Output the (x, y) coordinate of the center of the cell containing the given text.  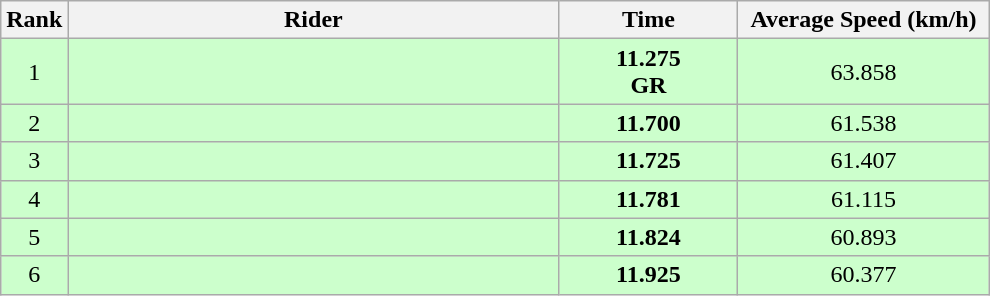
11.275GR (648, 72)
61.538 (864, 123)
11.781 (648, 199)
61.115 (864, 199)
11.824 (648, 237)
6 (34, 275)
Time (648, 20)
60.377 (864, 275)
Rider (314, 20)
11.700 (648, 123)
1 (34, 72)
61.407 (864, 161)
60.893 (864, 237)
2 (34, 123)
3 (34, 161)
11.725 (648, 161)
5 (34, 237)
63.858 (864, 72)
11.925 (648, 275)
Rank (34, 20)
Average Speed (km/h) (864, 20)
4 (34, 199)
